Scan for the cell matching the given text and deliver its [x, y] coordinate at center. 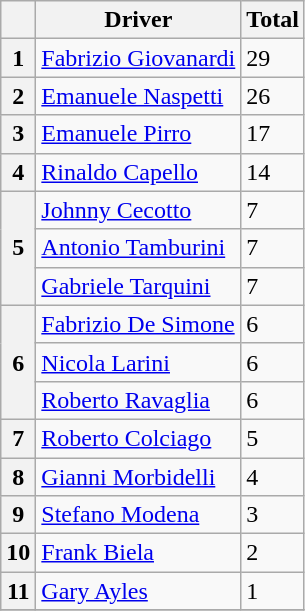
Roberto Ravaglia [138, 400]
Nicola Larini [138, 362]
26 [273, 96]
Gabriele Tarquini [138, 286]
Driver [138, 20]
Total [273, 20]
14 [273, 172]
10 [18, 553]
11 [18, 591]
Fabrizio De Simone [138, 324]
Gianni Morbidelli [138, 477]
Roberto Colciago [138, 438]
Gary Ayles [138, 591]
Fabrizio Giovanardi [138, 58]
Emanuele Pirro [138, 134]
Frank Biela [138, 553]
Antonio Tamburini [138, 248]
29 [273, 58]
Emanuele Naspetti [138, 96]
Stefano Modena [138, 515]
Rinaldo Capello [138, 172]
9 [18, 515]
17 [273, 134]
8 [18, 477]
Johnny Cecotto [138, 210]
